Locate the cell with the specified text and output its [x, y] center coordinate. 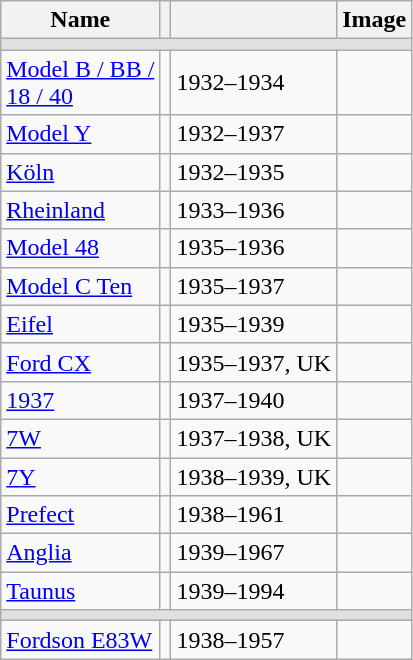
Name [80, 20]
1938–1939, UK [254, 477]
Image [374, 20]
Ford CX [80, 362]
1935–1937, UK [254, 362]
1932–1935 [254, 172]
1937–1940 [254, 400]
1937 [80, 400]
1938–1961 [254, 515]
1933–1936 [254, 210]
7Y [80, 477]
1935–1937 [254, 286]
1932–1937 [254, 134]
1938–1957 [254, 640]
Rheinland [80, 210]
Fordson E83W [80, 640]
Prefect [80, 515]
Anglia [80, 553]
Model C Ten [80, 286]
1932–1934 [254, 82]
1939–1967 [254, 553]
Taunus [80, 591]
1935–1939 [254, 324]
Köln [80, 172]
Model B / BB / 18 / 40 [80, 82]
1939–1994 [254, 591]
Model 48 [80, 248]
1937–1938, UK [254, 438]
Model Y [80, 134]
1935–1936 [254, 248]
7W [80, 438]
Eifel [80, 324]
